Output the [x, y] coordinate of the center of the cell containing the given text.  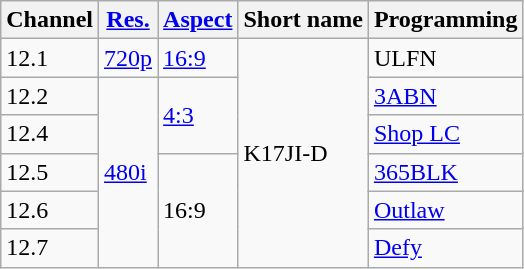
Defy [446, 248]
12.1 [50, 58]
3ABN [446, 96]
12.5 [50, 172]
4:3 [198, 115]
Short name [303, 20]
12.2 [50, 96]
ULFN [446, 58]
Aspect [198, 20]
Channel [50, 20]
365BLK [446, 172]
Programming [446, 20]
Res. [128, 20]
12.7 [50, 248]
12.6 [50, 210]
Outlaw [446, 210]
720p [128, 58]
480i [128, 172]
12.4 [50, 134]
K17JI-D [303, 153]
Shop LC [446, 134]
